Output the [X, Y] coordinate of the center of the cell containing the given text.  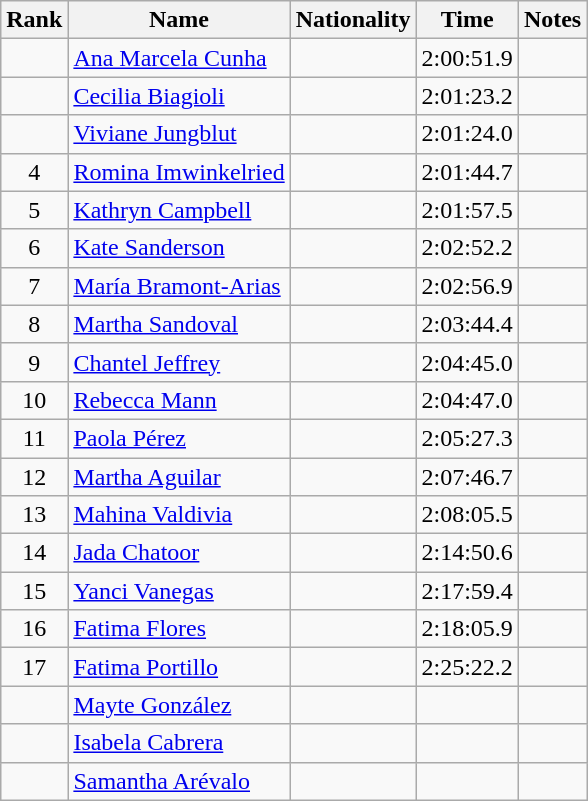
Fatima Portillo [179, 667]
2:01:57.5 [467, 210]
2:17:59.4 [467, 591]
2:05:27.3 [467, 438]
Martha Sandoval [179, 324]
12 [34, 477]
Viviane Jungblut [179, 134]
2:03:44.4 [467, 324]
Name [179, 20]
Kate Sanderson [179, 248]
Isabela Cabrera [179, 743]
Rebecca Mann [179, 400]
14 [34, 553]
Kathryn Campbell [179, 210]
17 [34, 667]
2:00:51.9 [467, 58]
16 [34, 629]
2:04:45.0 [467, 362]
15 [34, 591]
Ana Marcela Cunha [179, 58]
Jada Chatoor [179, 553]
Chantel Jeffrey [179, 362]
8 [34, 324]
9 [34, 362]
7 [34, 286]
2:01:44.7 [467, 172]
2:01:24.0 [467, 134]
Time [467, 20]
10 [34, 400]
Fatima Flores [179, 629]
6 [34, 248]
2:01:23.2 [467, 96]
Yanci Vanegas [179, 591]
Cecilia Biagioli [179, 96]
Rank [34, 20]
Mahina Valdivia [179, 515]
2:18:05.9 [467, 629]
Nationality [353, 20]
4 [34, 172]
2:25:22.2 [467, 667]
Samantha Arévalo [179, 781]
Romina Imwinkelried [179, 172]
2:02:52.2 [467, 248]
5 [34, 210]
Paola Pérez [179, 438]
2:08:05.5 [467, 515]
2:04:47.0 [467, 400]
Mayte González [179, 705]
13 [34, 515]
María Bramont-Arias [179, 286]
Martha Aguilar [179, 477]
2:02:56.9 [467, 286]
11 [34, 438]
2:07:46.7 [467, 477]
2:14:50.6 [467, 553]
Notes [552, 20]
